Find where the given text appears and provide that cell's center as (x, y) coordinate. 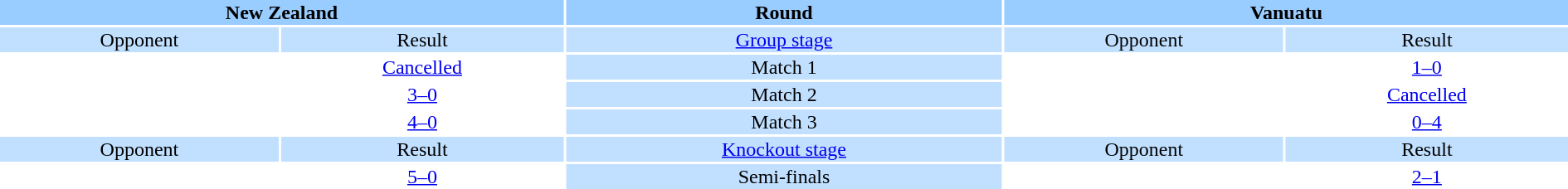
4–0 (422, 122)
5–0 (422, 177)
1–0 (1427, 67)
Match 3 (784, 122)
Knockout stage (784, 149)
2–1 (1427, 177)
Round (784, 12)
Match 1 (784, 67)
Match 2 (784, 94)
Semi-finals (784, 177)
0–4 (1427, 122)
Group stage (784, 40)
New Zealand (282, 12)
Vanuatu (1286, 12)
3–0 (422, 94)
